For the text-containing cell, return its midpoint in [X, Y] coordinate format. 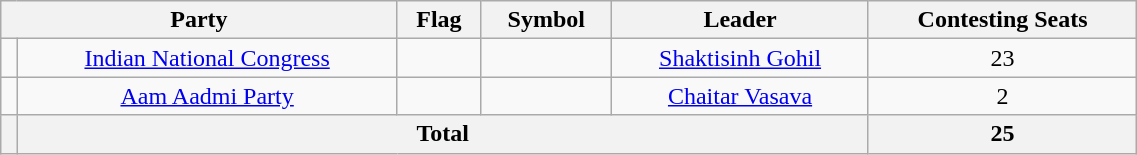
Flag [439, 20]
Chaitar Vasava [740, 96]
Symbol [546, 20]
Total [442, 134]
Shaktisinh Gohil [740, 58]
Aam Aadmi Party [207, 96]
Party [199, 20]
25 [1002, 134]
2 [1002, 96]
Leader [740, 20]
Indian National Congress [207, 58]
Contesting Seats [1002, 20]
23 [1002, 58]
